Pinpoint the cell where the given text exists, returning its [X, Y] midpoint coordinate. 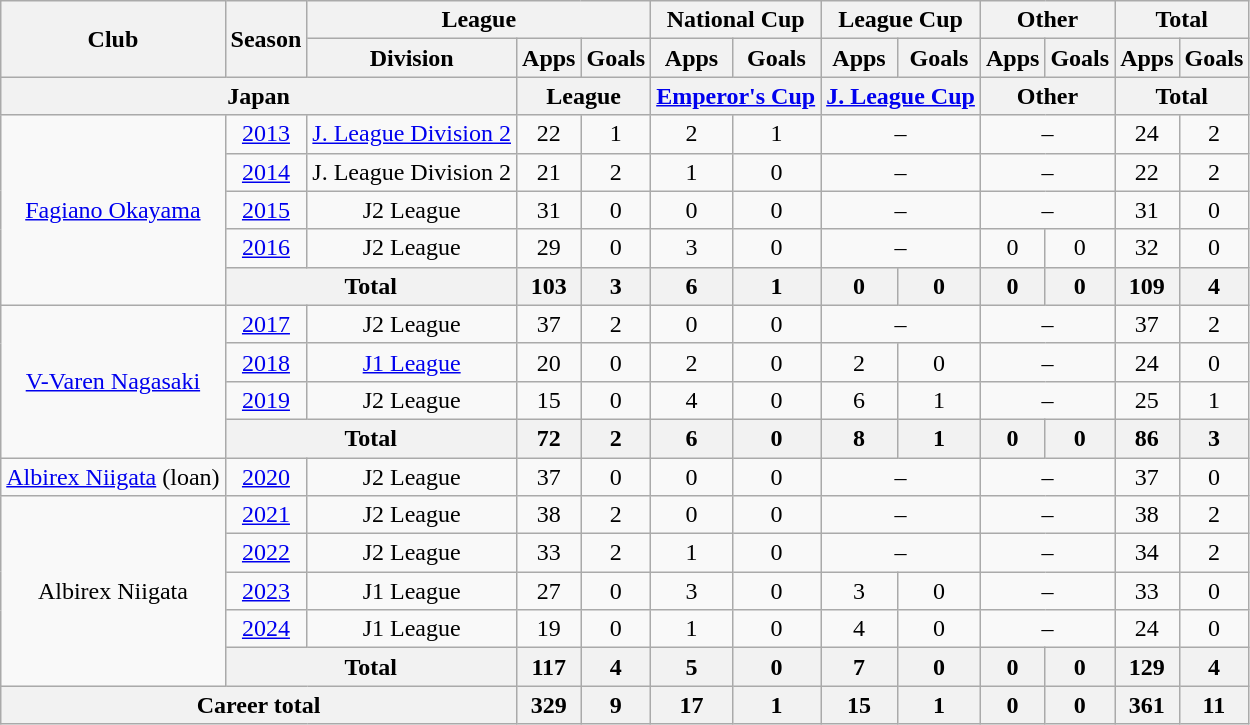
Club [113, 39]
129 [1147, 667]
34 [1147, 553]
2020 [266, 477]
Division [412, 58]
Emperor's Cup [736, 96]
Albirex Niigata [113, 591]
2019 [266, 400]
2024 [266, 629]
86 [1147, 438]
25 [1147, 400]
2017 [266, 324]
2023 [266, 591]
5 [692, 667]
117 [549, 667]
2016 [266, 248]
29 [549, 248]
National Cup [736, 20]
2021 [266, 515]
20 [549, 362]
32 [1147, 248]
2018 [266, 362]
8 [860, 438]
J. League Cup [901, 96]
Albirex Niigata (loan) [113, 477]
72 [549, 438]
League Cup [901, 20]
109 [1147, 286]
7 [860, 667]
2015 [266, 210]
11 [1214, 705]
21 [549, 172]
9 [616, 705]
361 [1147, 705]
17 [692, 705]
Career total [259, 705]
2014 [266, 172]
Season [266, 39]
V-Varen Nagasaki [113, 381]
27 [549, 591]
2013 [266, 134]
Japan [259, 96]
2022 [266, 553]
329 [549, 705]
Fagiano Okayama [113, 210]
19 [549, 629]
103 [549, 286]
